Determine the [x, y] coordinate at the center of the cell enclosing the given text.  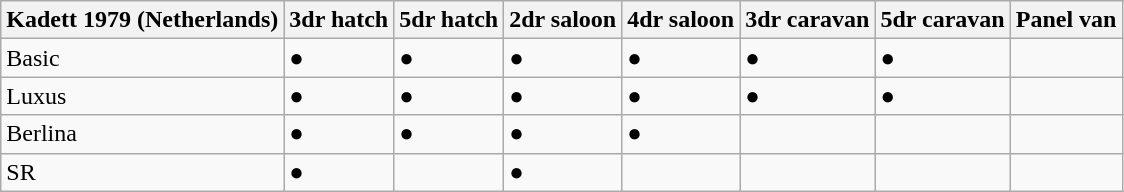
5dr hatch [449, 20]
4dr saloon [681, 20]
Basic [142, 58]
Luxus [142, 96]
Berlina [142, 134]
3dr caravan [808, 20]
Kadett 1979 (Netherlands) [142, 20]
5dr caravan [942, 20]
SR [142, 172]
3dr hatch [339, 20]
2dr saloon [563, 20]
Panel van [1066, 20]
